Find where the given text appears and provide that cell's center as (x, y) coordinate. 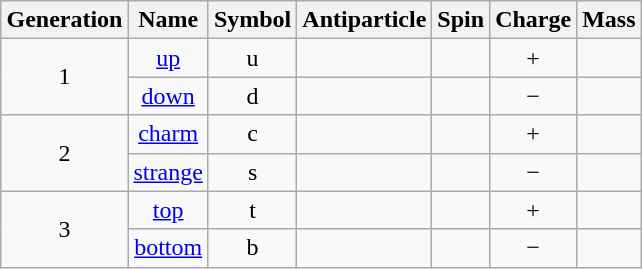
up (168, 58)
3 (64, 229)
d (252, 96)
b (252, 248)
strange (168, 172)
1 (64, 77)
Name (168, 20)
Mass (609, 20)
Antiparticle (364, 20)
charm (168, 134)
2 (64, 153)
down (168, 96)
u (252, 58)
t (252, 210)
Symbol (252, 20)
Generation (64, 20)
Charge (534, 20)
s (252, 172)
c (252, 134)
top (168, 210)
bottom (168, 248)
Spin (461, 20)
